Search for the cell housing the specified text and yield its (X, Y) center coordinate. 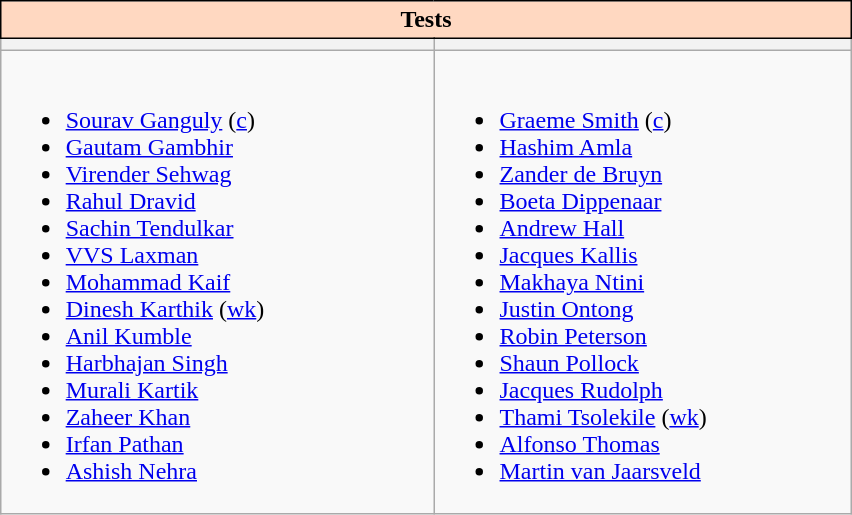
Tests (426, 20)
